For the text-containing cell, return its midpoint in (X, Y) coordinate format. 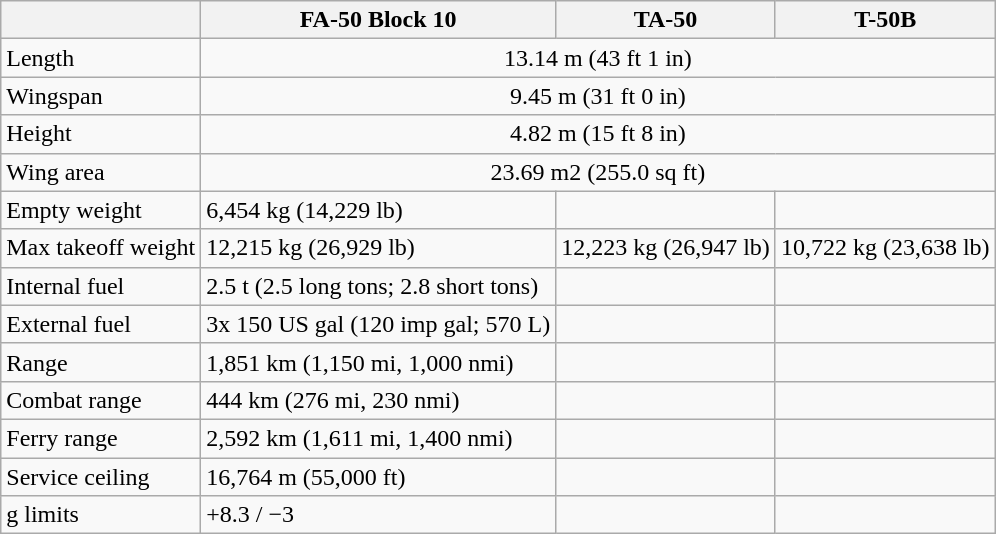
444 km (276 mi, 230 nmi) (378, 400)
Combat range (101, 400)
9.45 m (31 ft 0 in) (598, 96)
FA-50 Block 10 (378, 20)
Service ceiling (101, 477)
16,764 m (55,000 ft) (378, 477)
2.5 t (2.5 long tons; 2.8 short tons) (378, 286)
2,592 km (1,611 mi, 1,400 nmi) (378, 438)
10,722 kg (23,638 lb) (885, 248)
T-50B (885, 20)
Internal fuel (101, 286)
12,223 kg (26,947 lb) (666, 248)
4.82 m (15 ft 8 in) (598, 134)
Height (101, 134)
Wingspan (101, 96)
23.69 m2 (255.0 sq ft) (598, 172)
1,851 km (1,150 mi, 1,000 nmi) (378, 362)
Length (101, 58)
12,215 kg (26,929 lb) (378, 248)
Empty weight (101, 210)
13.14 m (43 ft 1 in) (598, 58)
6,454 kg (14,229 lb) (378, 210)
Range (101, 362)
Ferry range (101, 438)
Max takeoff weight (101, 248)
+8.3 / −3 (378, 515)
3x 150 US gal (120 imp gal; 570 L) (378, 324)
Wing area (101, 172)
External fuel (101, 324)
g limits (101, 515)
TA-50 (666, 20)
